Search for the cell housing the specified text and yield its (x, y) center coordinate. 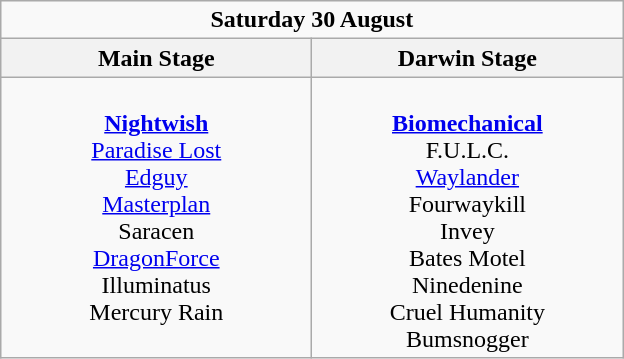
Darwin Stage (468, 58)
Main Stage (156, 58)
Saturday 30 August (312, 20)
Biomechanical F.U.L.C. Waylander Fourwaykill Invey Bates Motel Ninedenine Cruel Humanity Bumsnogger (468, 218)
Nightwish Paradise Lost Edguy Masterplan Saracen DragonForce Illuminatus Mercury Rain (156, 218)
